For the text-containing cell, return its midpoint in (X, Y) coordinate format. 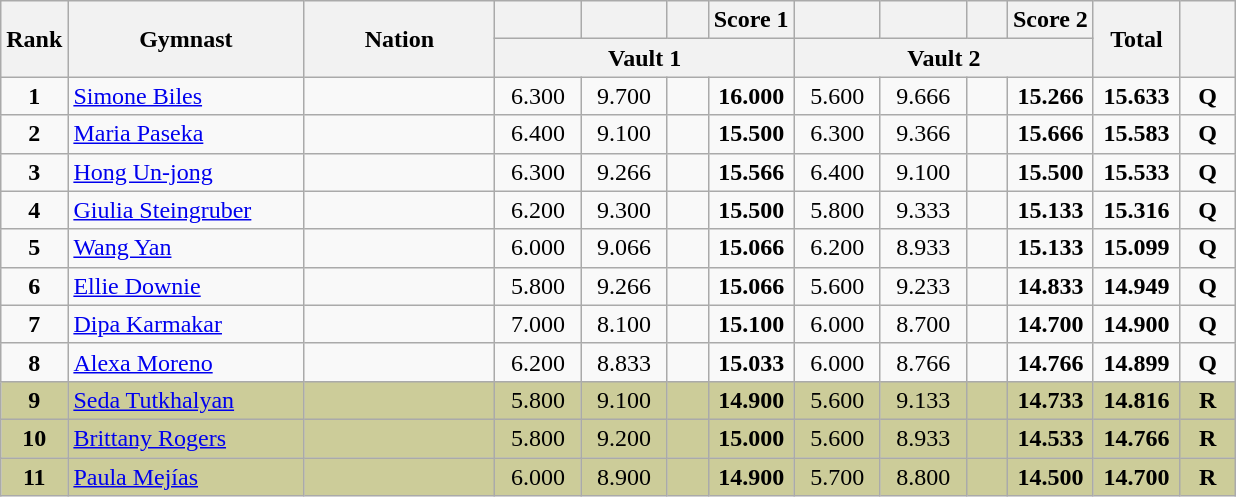
9.066 (624, 248)
8.700 (923, 324)
5.700 (837, 477)
Score 1 (751, 20)
Vault 1 (644, 58)
9.300 (624, 210)
9 (34, 400)
Brittany Rogers (186, 438)
Maria Paseka (186, 134)
8.833 (624, 362)
Wang Yan (186, 248)
Dipa Karmakar (186, 324)
15.033 (751, 362)
Giulia Steingruber (186, 210)
9.700 (624, 96)
14.733 (1050, 400)
15.583 (1136, 134)
Vault 2 (944, 58)
14.833 (1050, 286)
14.533 (1050, 438)
15.533 (1136, 172)
14.899 (1136, 362)
5 (34, 248)
8.100 (624, 324)
Gymnast (186, 39)
2 (34, 134)
15.000 (751, 438)
15.099 (1136, 248)
15.666 (1050, 134)
Paula Mejías (186, 477)
3 (34, 172)
9.666 (923, 96)
Hong Un-jong (186, 172)
14.500 (1050, 477)
9.333 (923, 210)
14.816 (1136, 400)
6 (34, 286)
Seda Tutkhalyan (186, 400)
Nation (400, 39)
14.949 (1136, 286)
15.316 (1136, 210)
8 (34, 362)
1 (34, 96)
15.100 (751, 324)
15.633 (1136, 96)
8.900 (624, 477)
8.800 (923, 477)
Rank (34, 39)
7 (34, 324)
Score 2 (1050, 20)
Ellie Downie (186, 286)
7.000 (538, 324)
Total (1136, 39)
Simone Biles (186, 96)
15.566 (751, 172)
9.233 (923, 286)
16.000 (751, 96)
4 (34, 210)
10 (34, 438)
9.366 (923, 134)
9.200 (624, 438)
8.766 (923, 362)
9.133 (923, 400)
15.266 (1050, 96)
11 (34, 477)
Alexa Moreno (186, 362)
